Identify which cell holds the provided text, then report its (x, y) central coordinate. 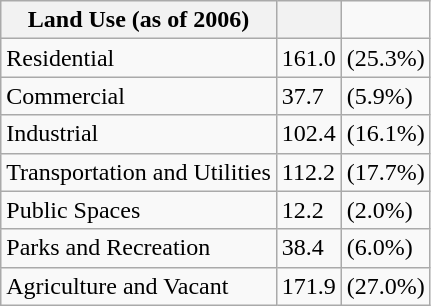
102.4 (308, 134)
12.2 (308, 210)
Transportation and Utilities (139, 172)
Commercial (139, 96)
(6.0%) (386, 248)
(16.1%) (386, 134)
(25.3%) (386, 58)
(5.9%) (386, 96)
(17.7%) (386, 172)
Residential (139, 58)
Industrial (139, 134)
38.4 (308, 248)
(2.0%) (386, 210)
(27.0%) (386, 286)
112.2 (308, 172)
Land Use (as of 2006) (139, 20)
171.9 (308, 286)
Public Spaces (139, 210)
161.0 (308, 58)
Agriculture and Vacant (139, 286)
Parks and Recreation (139, 248)
37.7 (308, 96)
